Scan for the cell matching the given text and deliver its [X, Y] coordinate at center. 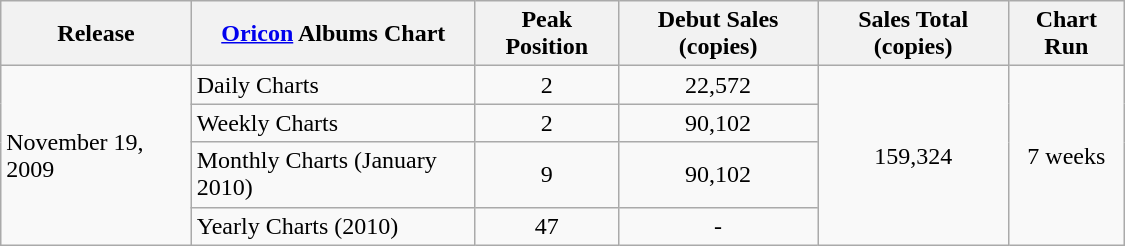
- [718, 226]
7 weeks [1066, 156]
159,324 [913, 156]
Release [96, 34]
November 19, 2009 [96, 156]
Debut Sales (copies) [718, 34]
Yearly Charts (2010) [333, 226]
Chart Run [1066, 34]
Monthly Charts (January 2010) [333, 174]
Oricon Albums Chart [333, 34]
Weekly Charts [333, 123]
9 [546, 174]
47 [546, 226]
Sales Total (copies) [913, 34]
Peak Position [546, 34]
22,572 [718, 85]
Daily Charts [333, 85]
